Capture the cell that displays the provided text and extract its (x, y) central coordinate. 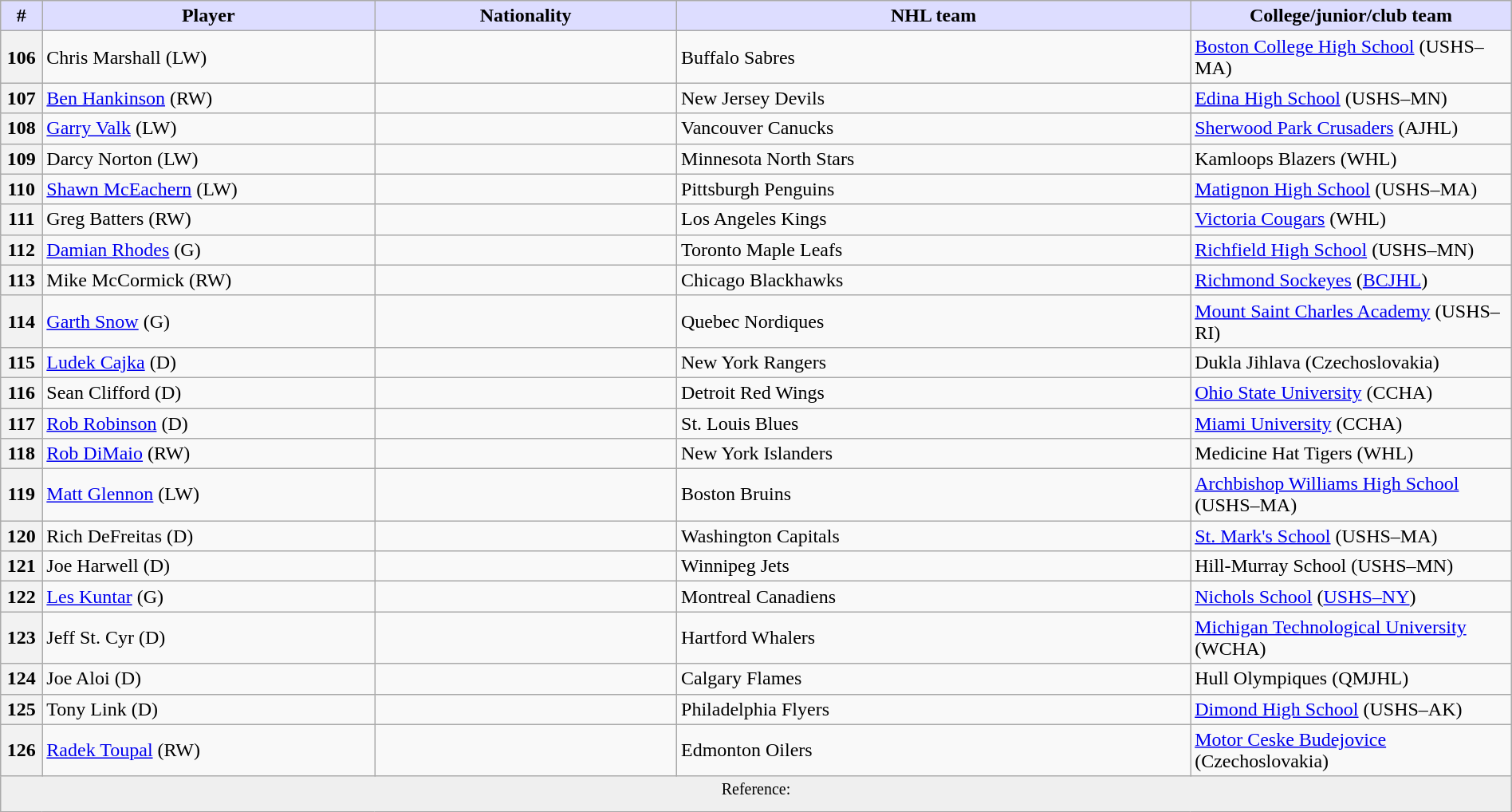
Joe Harwell (D) (209, 566)
Mike McCormick (RW) (209, 280)
Les Kuntar (G) (209, 597)
115 (22, 362)
Ludek Cajka (D) (209, 362)
Victoria Cougars (WHL) (1351, 219)
Philadelphia Flyers (934, 709)
New Jersey Devils (934, 98)
Toronto Maple Leafs (934, 250)
Dukla Jihlava (Czechoslovakia) (1351, 362)
Chicago Blackhawks (934, 280)
Ohio State University (CCHA) (1351, 392)
Buffalo Sabres (934, 57)
109 (22, 159)
New York Rangers (934, 362)
Medicine Hat Tigers (WHL) (1351, 454)
123 (22, 638)
Shawn McEachern (LW) (209, 189)
Jeff St. Cyr (D) (209, 638)
Mount Saint Charles Academy (USHS–RI) (1351, 321)
Nichols School (USHS–NY) (1351, 597)
Edmonton Oilers (934, 750)
Quebec Nordiques (934, 321)
Rob Robinson (D) (209, 424)
112 (22, 250)
NHL team (934, 16)
St. Mark's School (USHS–MA) (1351, 536)
Hartford Whalers (934, 638)
Tony Link (D) (209, 709)
Matignon High School (USHS–MA) (1351, 189)
Reference: (756, 794)
Greg Batters (RW) (209, 219)
119 (22, 495)
Miami University (CCHA) (1351, 424)
Chris Marshall (LW) (209, 57)
125 (22, 709)
Montreal Canadiens (934, 597)
Richfield High School (USHS–MN) (1351, 250)
124 (22, 679)
Garth Snow (G) (209, 321)
111 (22, 219)
Player (209, 16)
117 (22, 424)
Hill-Murray School (USHS–MN) (1351, 566)
106 (22, 57)
Nationality (526, 16)
Vancouver Canucks (934, 128)
Darcy Norton (LW) (209, 159)
126 (22, 750)
Sean Clifford (D) (209, 392)
Rich DeFreitas (D) (209, 536)
St. Louis Blues (934, 424)
Boston College High School (USHS–MA) (1351, 57)
Matt Glennon (LW) (209, 495)
114 (22, 321)
Sherwood Park Crusaders (AJHL) (1351, 128)
118 (22, 454)
Minnesota North Stars (934, 159)
Detroit Red Wings (934, 392)
122 (22, 597)
Los Angeles Kings (934, 219)
Kamloops Blazers (WHL) (1351, 159)
# (22, 16)
116 (22, 392)
120 (22, 536)
Winnipeg Jets (934, 566)
Motor Ceske Budejovice (Czechoslovakia) (1351, 750)
Pittsburgh Penguins (934, 189)
Dimond High School (USHS–AK) (1351, 709)
Radek Toupal (RW) (209, 750)
Rob DiMaio (RW) (209, 454)
College/junior/club team (1351, 16)
Boston Bruins (934, 495)
Michigan Technological University (WCHA) (1351, 638)
107 (22, 98)
121 (22, 566)
Edina High School (USHS–MN) (1351, 98)
110 (22, 189)
Garry Valk (LW) (209, 128)
108 (22, 128)
Joe Aloi (D) (209, 679)
Ben Hankinson (RW) (209, 98)
Washington Capitals (934, 536)
Richmond Sockeyes (BCJHL) (1351, 280)
Hull Olympiques (QMJHL) (1351, 679)
New York Islanders (934, 454)
Damian Rhodes (G) (209, 250)
Calgary Flames (934, 679)
113 (22, 280)
Archbishop Williams High School (USHS–MA) (1351, 495)
